Provide the (X, Y) coordinate of the cell's center where the given text is located.  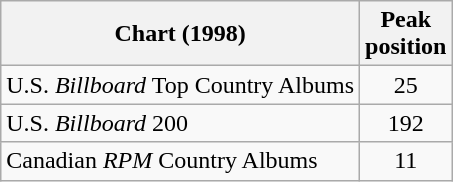
25 (406, 85)
Chart (1998) (180, 34)
U.S. Billboard 200 (180, 123)
Canadian RPM Country Albums (180, 161)
192 (406, 123)
11 (406, 161)
Peakposition (406, 34)
U.S. Billboard Top Country Albums (180, 85)
